Provide the (x, y) coordinate of the cell's center where the given text is located.  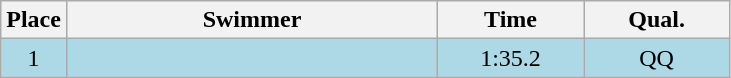
Qual. (657, 20)
Place (34, 20)
Time (511, 20)
Swimmer (252, 20)
1:35.2 (511, 58)
1 (34, 58)
QQ (657, 58)
